Search for the cell housing the specified text and yield its [x, y] center coordinate. 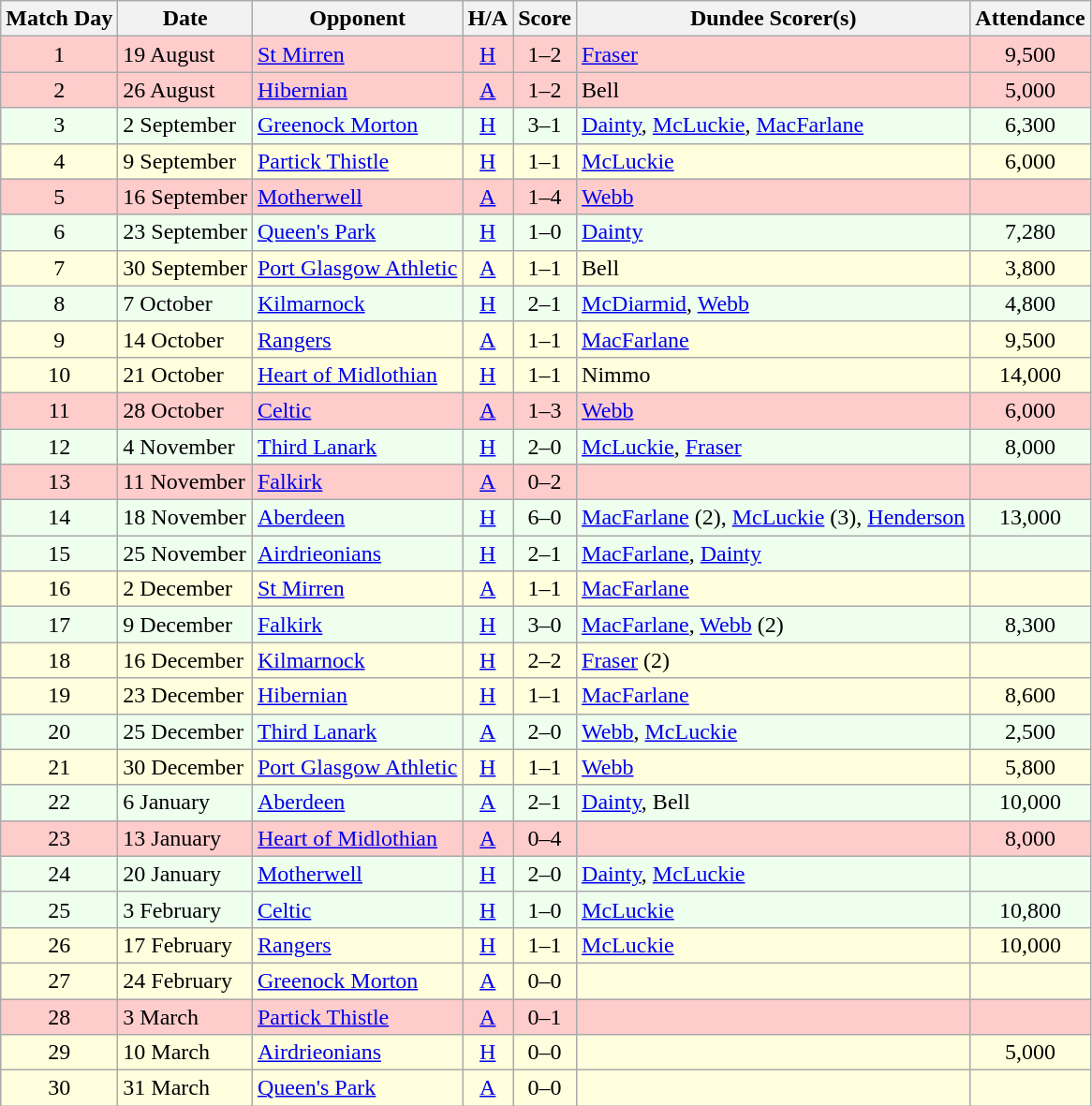
4 [60, 161]
Dainty [774, 232]
3 March [185, 1016]
8,300 [1030, 625]
5 [60, 197]
6 [60, 232]
Attendance [1030, 19]
24 [60, 874]
22 [60, 803]
Fraser (2) [774, 660]
Dainty, McLuckie [774, 874]
20 January [185, 874]
14 October [185, 339]
25 [60, 909]
17 February [185, 945]
6,300 [1030, 125]
5,800 [1030, 767]
MacFarlane (2), McLuckie (3), Henderson [774, 518]
27 [60, 981]
H/A [488, 19]
Opponent [357, 19]
1 [60, 54]
10 March [185, 1053]
Webb, McLuckie [774, 731]
29 [60, 1053]
15 [60, 553]
0–2 [545, 482]
16 September [185, 197]
0–1 [545, 1016]
26 [60, 945]
7 October [185, 303]
2 [60, 90]
25 November [185, 553]
Dainty, Bell [774, 803]
2 September [185, 125]
1–4 [545, 197]
6–0 [545, 518]
9 December [185, 625]
2–2 [545, 660]
11 [60, 410]
19 [60, 696]
Nimmo [774, 375]
3 February [185, 909]
9 [60, 339]
23 [60, 838]
19 August [185, 54]
14,000 [1030, 375]
3–0 [545, 625]
3,800 [1030, 268]
Match Day [60, 19]
30 September [185, 268]
Dainty, McLuckie, MacFarlane [774, 125]
23 September [185, 232]
30 [60, 1088]
16 [60, 589]
7,280 [1030, 232]
13 January [185, 838]
4,800 [1030, 303]
2,500 [1030, 731]
0–4 [545, 838]
17 [60, 625]
20 [60, 731]
11 November [185, 482]
MacFarlane, Dainty [774, 553]
McDiarmid, Webb [774, 303]
Fraser [774, 54]
28 October [185, 410]
26 August [185, 90]
16 December [185, 660]
10 [60, 375]
1–3 [545, 410]
14 [60, 518]
Score [545, 19]
23 December [185, 696]
13 [60, 482]
9 September [185, 161]
12 [60, 447]
18 [60, 660]
25 December [185, 731]
30 December [185, 767]
21 [60, 767]
Dundee Scorer(s) [774, 19]
21 October [185, 375]
31 March [185, 1088]
4 November [185, 447]
3 [60, 125]
7 [60, 268]
13,000 [1030, 518]
2 December [185, 589]
10,800 [1030, 909]
24 February [185, 981]
3–1 [545, 125]
8,600 [1030, 696]
Date [185, 19]
6 January [185, 803]
18 November [185, 518]
8 [60, 303]
MacFarlane, Webb (2) [774, 625]
McLuckie, Fraser [774, 447]
28 [60, 1016]
